Locate the cell with the specified text and output its [x, y] center coordinate. 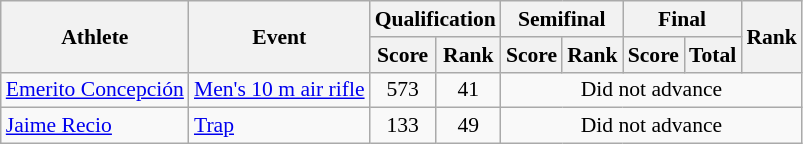
Semifinal [562, 19]
41 [468, 90]
Emerito Concepción [95, 90]
Event [280, 36]
Total [712, 55]
133 [403, 126]
Men's 10 m air rifle [280, 90]
Jaime Recio [95, 126]
573 [403, 90]
Trap [280, 126]
Qualification [436, 19]
Athlete [95, 36]
Final [682, 19]
49 [468, 126]
